Pinpoint the cell where the given text exists, returning its (x, y) midpoint coordinate. 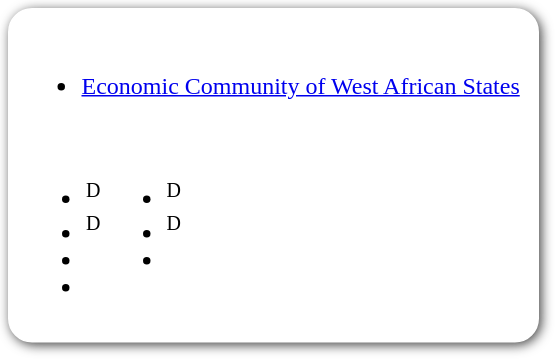
DD (62, 226)
Economic Community of West African States DD D D (270, 175)
D D (144, 226)
